Detect which cell encompasses the target text, then output its (X, Y) center coordinate. 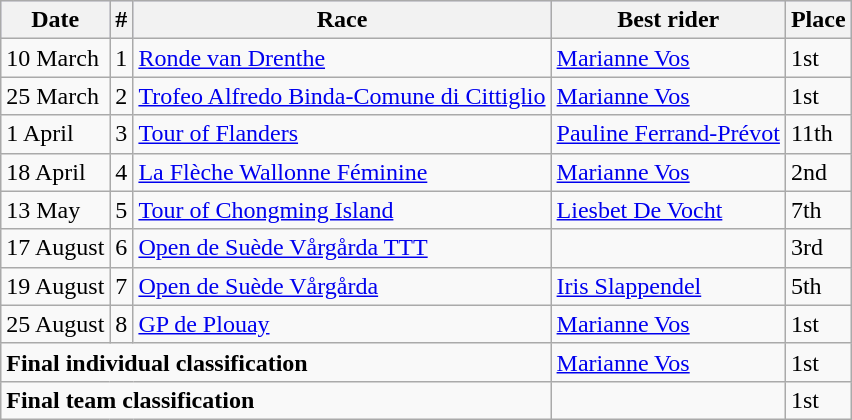
5 (122, 210)
13 May (56, 210)
3 (122, 134)
3rd (818, 248)
Place (818, 20)
Tour of Chongming Island (342, 210)
Iris Slappendel (668, 286)
4 (122, 172)
Open de Suède Vårgårda TTT (342, 248)
2 (122, 96)
GP de Plouay (342, 324)
19 August (56, 286)
# (122, 20)
11th (818, 134)
Date (56, 20)
Trofeo Alfredo Binda-Comune di Cittiglio (342, 96)
25 August (56, 324)
Pauline Ferrand-Prévot (668, 134)
6 (122, 248)
8 (122, 324)
25 March (56, 96)
La Flèche Wallonne Féminine (342, 172)
Final individual classification (276, 362)
5th (818, 286)
7 (122, 286)
Open de Suède Vårgårda (342, 286)
18 April (56, 172)
Tour of Flanders (342, 134)
10 March (56, 58)
2nd (818, 172)
1 (122, 58)
Ronde van Drenthe (342, 58)
7th (818, 210)
Final team classification (276, 400)
1 April (56, 134)
Liesbet De Vocht (668, 210)
Race (342, 20)
17 August (56, 248)
Best rider (668, 20)
